From the cell containing the given text, extract its center point as (X, Y) coordinate. 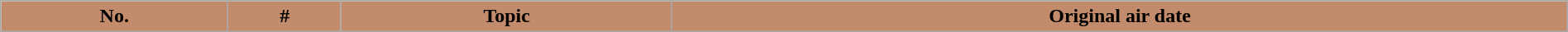
# (284, 16)
Topic (506, 16)
Original air date (1120, 16)
No. (114, 16)
